Search for the cell housing the specified text and yield its [x, y] center coordinate. 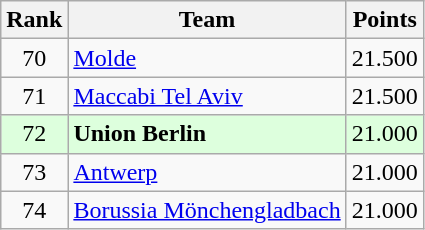
74 [34, 210]
72 [34, 134]
71 [34, 96]
73 [34, 172]
Borussia Mönchengladbach [207, 210]
Molde [207, 58]
Team [207, 20]
Antwerp [207, 172]
Maccabi Tel Aviv [207, 96]
Points [384, 20]
70 [34, 58]
Union Berlin [207, 134]
Rank [34, 20]
